Provide the [X, Y] coordinate of the cell's center where the given text is located.  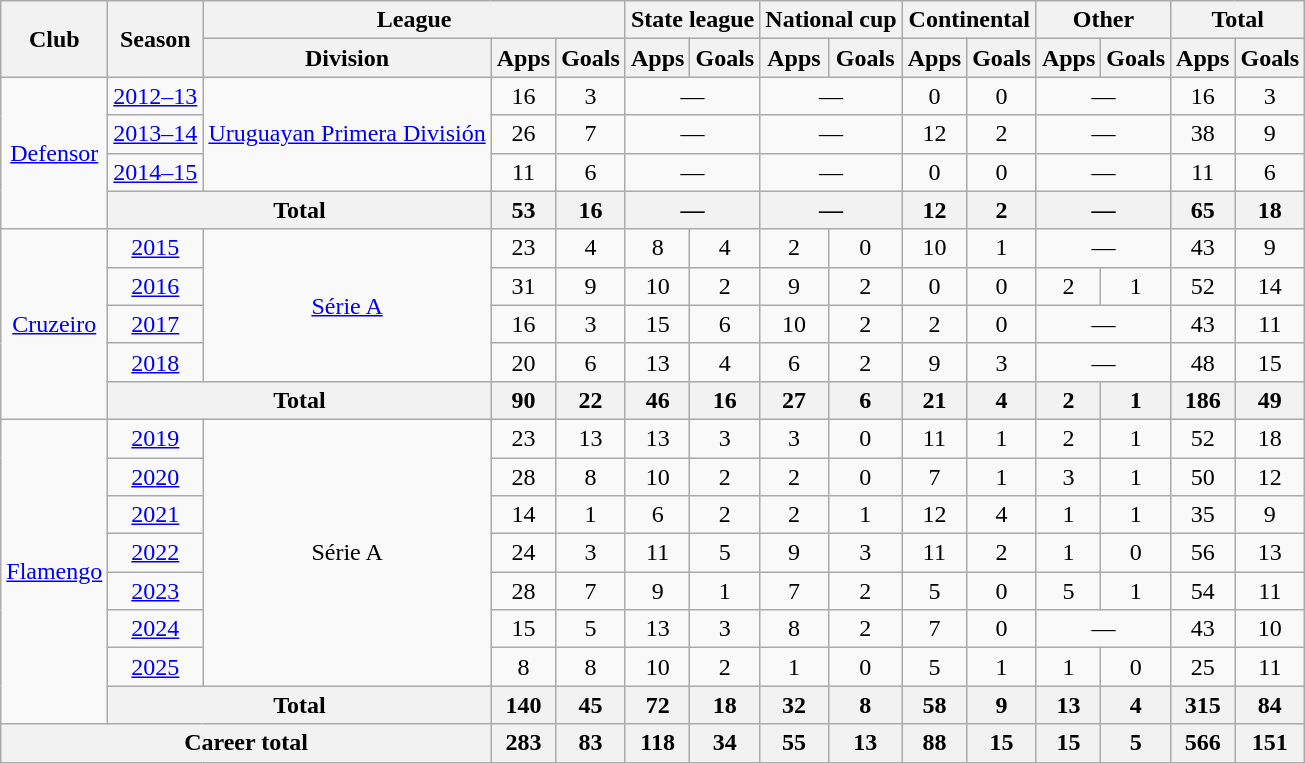
566 [1203, 743]
2012–13 [156, 96]
2019 [156, 438]
2022 [156, 553]
55 [794, 743]
49 [1270, 400]
2015 [156, 248]
2024 [156, 629]
283 [523, 743]
186 [1203, 400]
32 [794, 705]
27 [794, 400]
24 [523, 553]
90 [523, 400]
2025 [156, 667]
54 [1203, 591]
2020 [156, 477]
34 [725, 743]
Career total [246, 743]
Flamengo [54, 571]
Other [1103, 20]
Defensor [54, 153]
118 [657, 743]
22 [591, 400]
Uruguayan Primera División [347, 134]
35 [1203, 515]
Division [347, 58]
League [414, 20]
38 [1203, 134]
National cup [831, 20]
58 [934, 705]
2014–15 [156, 172]
21 [934, 400]
65 [1203, 210]
2016 [156, 286]
46 [657, 400]
2017 [156, 324]
2018 [156, 362]
53 [523, 210]
2013–14 [156, 134]
Cruzeiro [54, 324]
Club [54, 39]
2021 [156, 515]
48 [1203, 362]
72 [657, 705]
25 [1203, 667]
20 [523, 362]
Continental [969, 20]
2023 [156, 591]
140 [523, 705]
Season [156, 39]
315 [1203, 705]
84 [1270, 705]
45 [591, 705]
83 [591, 743]
State league [692, 20]
26 [523, 134]
31 [523, 286]
50 [1203, 477]
88 [934, 743]
151 [1270, 743]
56 [1203, 553]
